Identify which cell holds the provided text, then report its [x, y] central coordinate. 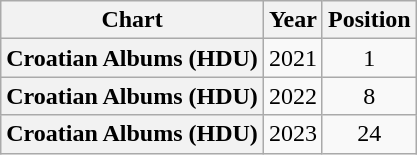
Year [292, 20]
2021 [292, 58]
1 [369, 58]
2022 [292, 96]
Chart [132, 20]
24 [369, 134]
8 [369, 96]
2023 [292, 134]
Position [369, 20]
